Find where the given text appears and provide that cell's center as [X, Y] coordinate. 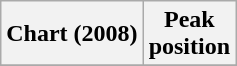
Peakposition [189, 34]
Chart (2008) [72, 34]
